Pinpoint the cell where the given text exists, returning its (x, y) midpoint coordinate. 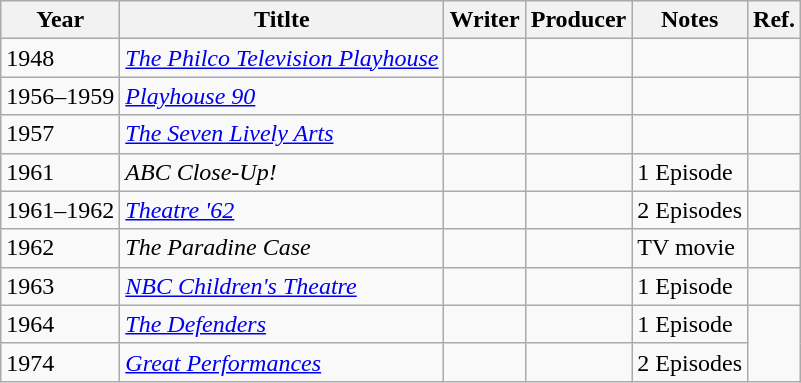
Playhouse 90 (282, 96)
Notes (690, 20)
1962 (60, 248)
The Seven Lively Arts (282, 134)
ABC Close-Up! (282, 172)
The Defenders (282, 324)
1974 (60, 362)
Titlte (282, 20)
1948 (60, 58)
NBC Children's Theatre (282, 286)
1957 (60, 134)
1963 (60, 286)
Writer (484, 20)
1961–1962 (60, 210)
Great Performances (282, 362)
1956–1959 (60, 96)
The Paradine Case (282, 248)
Producer (578, 20)
1964 (60, 324)
1961 (60, 172)
Theatre '62 (282, 210)
Year (60, 20)
The Philco Television Playhouse (282, 58)
Ref. (774, 20)
TV movie (690, 248)
